Scan for the cell matching the given text and deliver its [X, Y] coordinate at center. 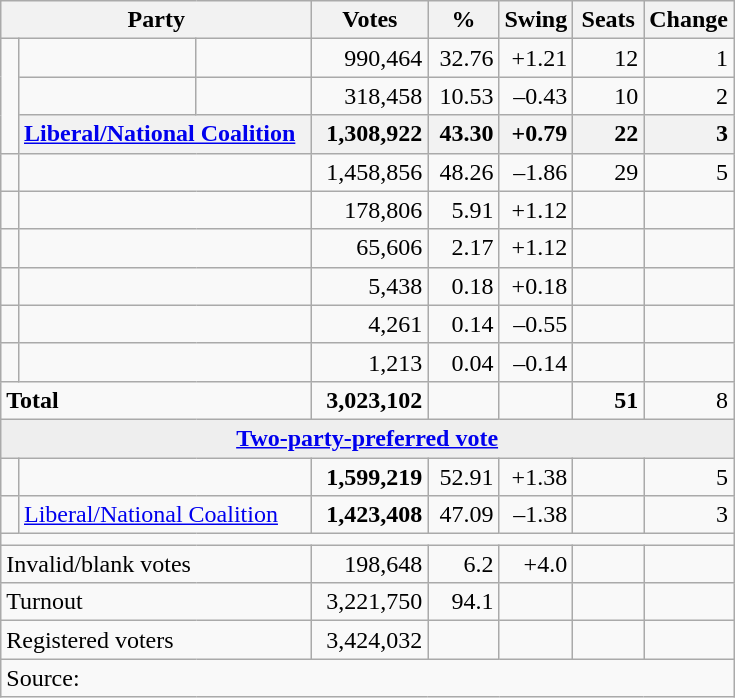
8 [689, 400]
–0.43 [536, 96]
1,599,219 [370, 477]
Source: [368, 678]
65,606 [370, 248]
0.14 [464, 324]
0.18 [464, 286]
Registered voters [156, 640]
318,458 [370, 96]
2.17 [464, 248]
+1.21 [536, 58]
Turnout [156, 602]
10 [608, 96]
5,438 [370, 286]
Votes [370, 20]
Invalid/blank votes [156, 564]
+4.0 [536, 564]
10.53 [464, 96]
47.09 [464, 515]
Two-party-preferred vote [368, 438]
Change [689, 20]
52.91 [464, 477]
0.04 [464, 362]
3,221,750 [370, 602]
198,648 [370, 564]
1 [689, 58]
94.1 [464, 602]
+0.18 [536, 286]
32.76 [464, 58]
1,458,856 [370, 172]
29 [608, 172]
22 [608, 134]
178,806 [370, 210]
–0.55 [536, 324]
–1.38 [536, 515]
3,023,102 [370, 400]
2 [689, 96]
+0.79 [536, 134]
12 [608, 58]
4,261 [370, 324]
Total [156, 400]
–1.86 [536, 172]
51 [608, 400]
Party [156, 20]
1,423,408 [370, 515]
1,213 [370, 362]
5.91 [464, 210]
43.30 [464, 134]
Swing [536, 20]
–0.14 [536, 362]
+1.38 [536, 477]
48.26 [464, 172]
Seats [608, 20]
6.2 [464, 564]
% [464, 20]
990,464 [370, 58]
1,308,922 [370, 134]
3,424,032 [370, 640]
